Locate the cell with the specified text and output its (x, y) center coordinate. 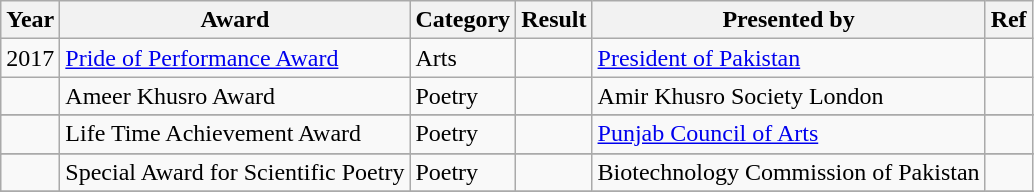
President of Pakistan (788, 58)
Amir Khusro Society London (788, 96)
Category (463, 20)
Pride of Performance Award (235, 58)
Life Time Achievement Award (235, 134)
Special Award for Scientific Poetry (235, 172)
Presented by (788, 20)
2017 (30, 58)
Arts (463, 58)
Award (235, 20)
Year (30, 20)
Ref (1008, 20)
Ameer Khusro Award (235, 96)
Result (554, 20)
Biotechnology Commission of Pakistan (788, 172)
Punjab Council of Arts (788, 134)
